Output the (X, Y) coordinate of the center of the cell containing the given text.  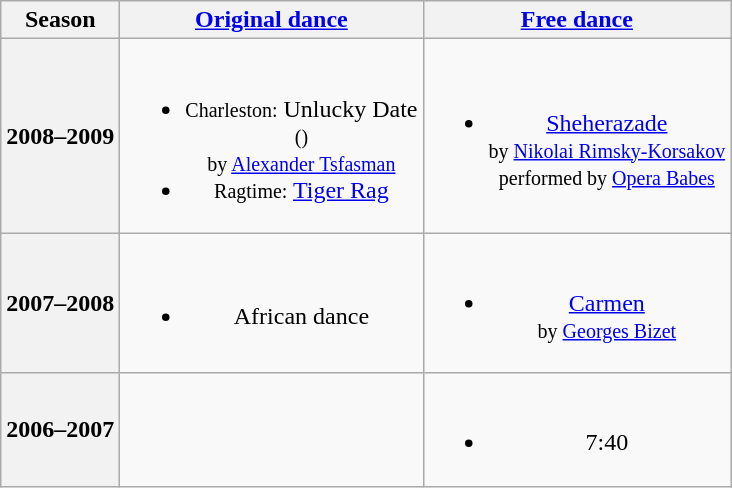
2008–2009 (60, 136)
2006–2007 (60, 430)
Carmen by Georges Bizet (577, 303)
Free dance (577, 20)
Original dance (272, 20)
African dance (272, 303)
Sheherazade by Nikolai Rimsky-Korsakov performed by Opera Babes (577, 136)
Charleston: Unlucky Date () by Alexander Tsfasman Ragtime: Tiger Rag (272, 136)
2007–2008 (60, 303)
7:40 (577, 430)
Season (60, 20)
